Scan for the cell matching the given text and deliver its (X, Y) coordinate at center. 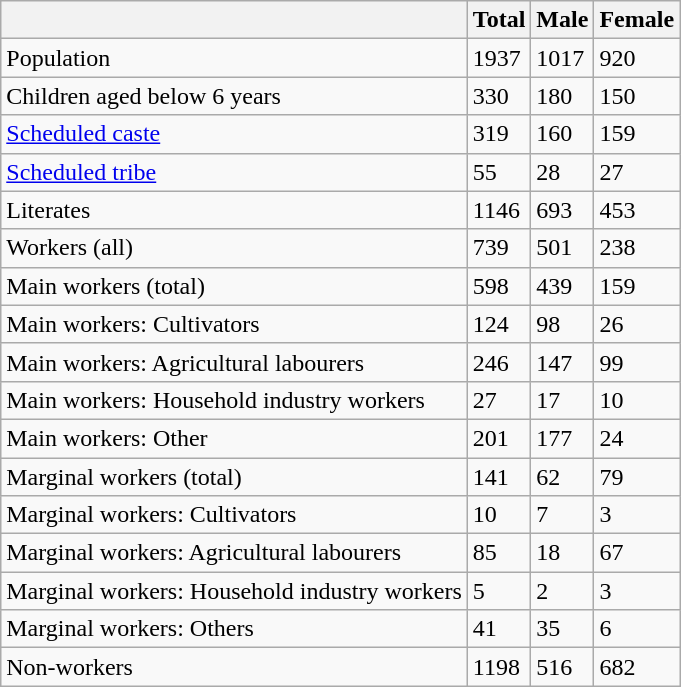
28 (562, 172)
99 (637, 362)
6 (637, 629)
682 (637, 667)
18 (562, 553)
67 (637, 553)
141 (499, 477)
453 (637, 210)
Literates (234, 210)
147 (562, 362)
7 (562, 515)
Scheduled caste (234, 134)
739 (499, 248)
55 (499, 172)
160 (562, 134)
Workers (all) (234, 248)
Marginal workers: Cultivators (234, 515)
330 (499, 96)
98 (562, 324)
35 (562, 629)
439 (562, 286)
41 (499, 629)
238 (637, 248)
Female (637, 20)
246 (499, 362)
Main workers: Household industry workers (234, 400)
Main workers: Cultivators (234, 324)
Non-workers (234, 667)
85 (499, 553)
5 (499, 591)
24 (637, 438)
124 (499, 324)
Total (499, 20)
920 (637, 58)
1017 (562, 58)
Population (234, 58)
177 (562, 438)
180 (562, 96)
1937 (499, 58)
150 (637, 96)
Marginal workers: Agricultural labourers (234, 553)
Main workers: Other (234, 438)
Scheduled tribe (234, 172)
516 (562, 667)
501 (562, 248)
17 (562, 400)
598 (499, 286)
319 (499, 134)
26 (637, 324)
1198 (499, 667)
693 (562, 210)
Main workers (total) (234, 286)
1146 (499, 210)
62 (562, 477)
Marginal workers (total) (234, 477)
79 (637, 477)
Children aged below 6 years (234, 96)
Male (562, 20)
201 (499, 438)
Marginal workers: Others (234, 629)
Main workers: Agricultural labourers (234, 362)
2 (562, 591)
Marginal workers: Household industry workers (234, 591)
